Return (x, y) of the center of cell containing provided text 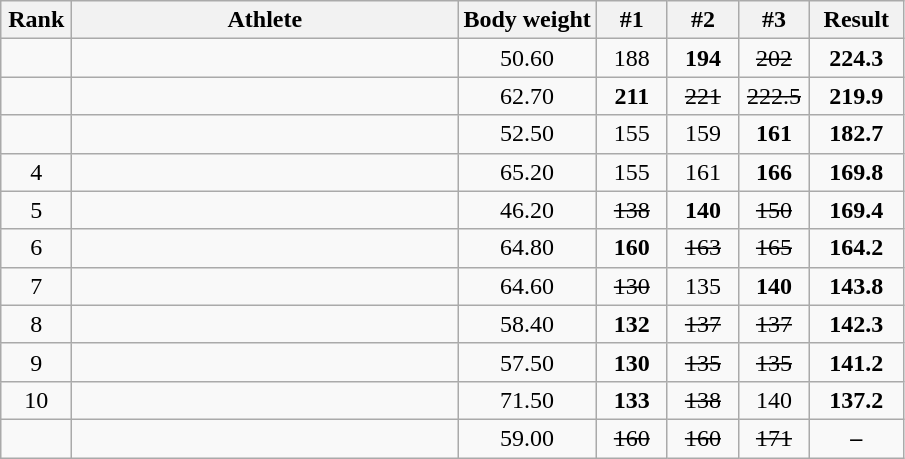
165 (774, 248)
Body weight (527, 20)
65.20 (527, 172)
224.3 (856, 58)
133 (632, 400)
221 (702, 96)
211 (632, 96)
164.2 (856, 248)
Result (856, 20)
222.5 (774, 96)
169.4 (856, 210)
137.2 (856, 400)
182.7 (856, 134)
#1 (632, 20)
219.9 (856, 96)
– (856, 438)
188 (632, 58)
Athlete (265, 20)
#3 (774, 20)
6 (36, 248)
163 (702, 248)
142.3 (856, 324)
9 (36, 362)
#2 (702, 20)
59.00 (527, 438)
159 (702, 134)
64.60 (527, 286)
132 (632, 324)
Rank (36, 20)
150 (774, 210)
64.80 (527, 248)
57.50 (527, 362)
50.60 (527, 58)
169.8 (856, 172)
143.8 (856, 286)
171 (774, 438)
194 (702, 58)
46.20 (527, 210)
166 (774, 172)
5 (36, 210)
4 (36, 172)
58.40 (527, 324)
10 (36, 400)
8 (36, 324)
71.50 (527, 400)
202 (774, 58)
62.70 (527, 96)
52.50 (527, 134)
141.2 (856, 362)
7 (36, 286)
